Determine the (X, Y) coordinate at the center of the cell enclosing the given text.  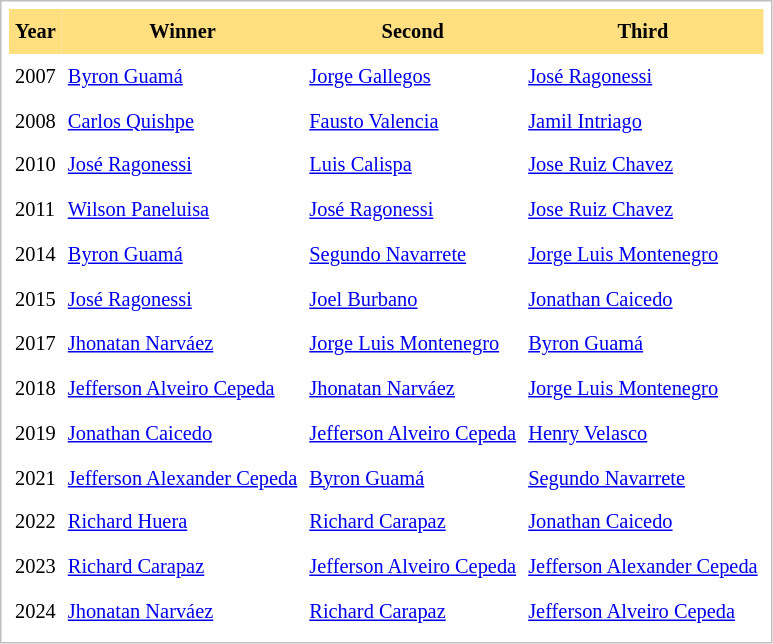
Fausto Valencia (412, 120)
2019 (36, 434)
2018 (36, 388)
2023 (36, 566)
2014 (36, 254)
2017 (36, 344)
Luis Calispa (412, 166)
2010 (36, 166)
2022 (36, 522)
Third (643, 32)
Second (412, 32)
Carlos Quishpe (183, 120)
2007 (36, 76)
Richard Huera (183, 522)
2015 (36, 300)
Wilson Paneluisa (183, 210)
Jorge Gallegos (412, 76)
Jamil Intriago (643, 120)
2011 (36, 210)
Winner (183, 32)
2024 (36, 612)
2008 (36, 120)
Year (36, 32)
2021 (36, 478)
Henry Velasco (643, 434)
Joel Burbano (412, 300)
